Find where the given text appears and provide that cell's center as [X, Y] coordinate. 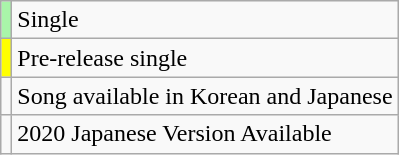
Song available in Korean and Japanese [205, 96]
Pre-release single [205, 58]
Single [205, 20]
2020 Japanese Version Available [205, 134]
